From the cell containing the given text, extract its center point as [X, Y] coordinate. 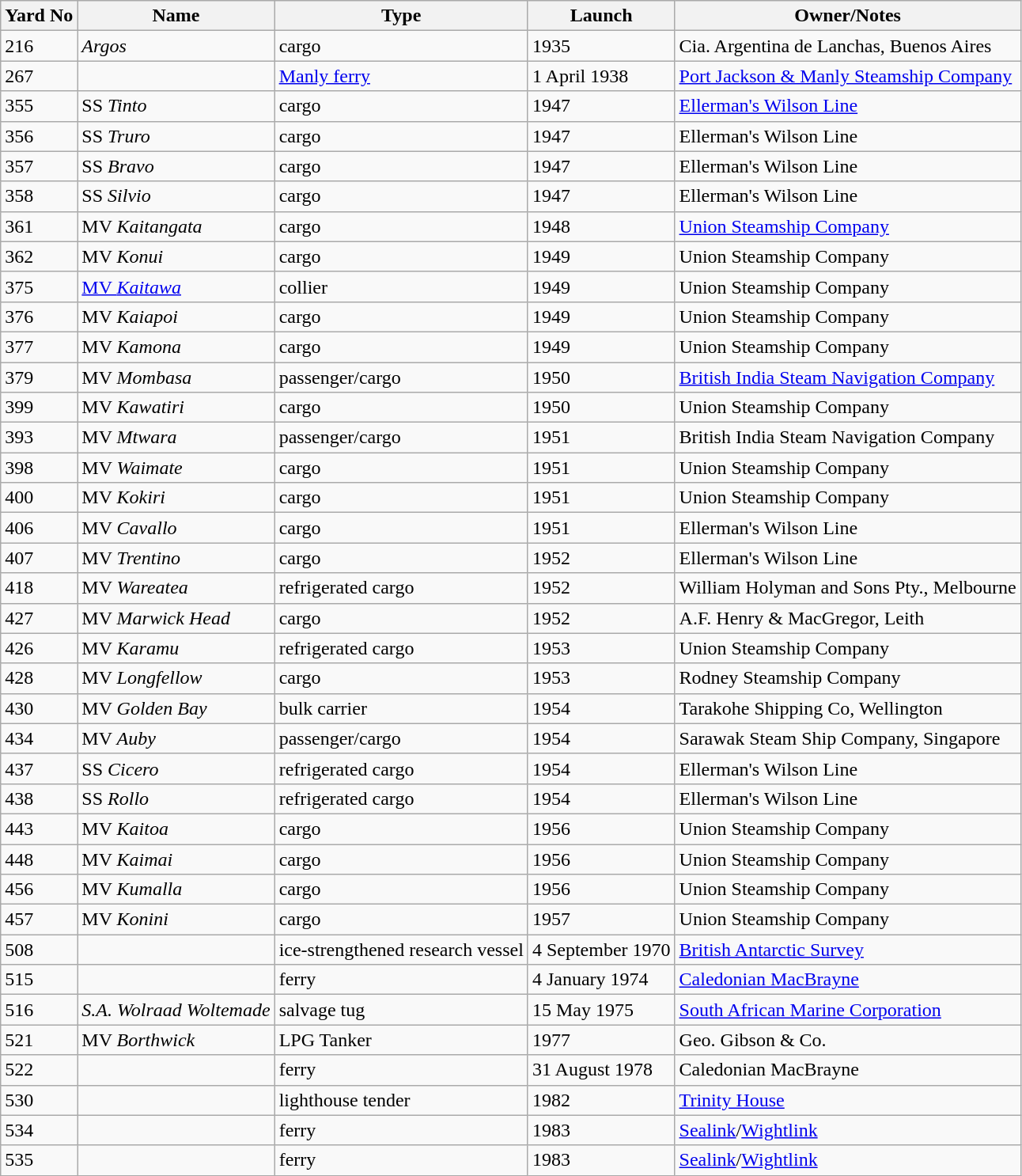
MV Longfellow [176, 678]
4 September 1970 [601, 950]
430 [40, 708]
361 [40, 226]
376 [40, 317]
A.F. Henry & MacGregor, Leith [848, 618]
1957 [601, 920]
1948 [601, 226]
535 [40, 1160]
522 [40, 1070]
British Antarctic Survey [848, 950]
MV Konini [176, 920]
434 [40, 738]
15 May 1975 [601, 1010]
Geo. Gibson & Co. [848, 1040]
MV Mombasa [176, 377]
457 [40, 920]
508 [40, 950]
MV Kumalla [176, 890]
Argos [176, 46]
MV Kaitangata [176, 226]
MV Golden Bay [176, 708]
MV Kaitoa [176, 829]
362 [40, 256]
400 [40, 498]
MV Wareatea [176, 588]
South African Marine Corporation [848, 1010]
MV Kaitawa [176, 286]
427 [40, 618]
SS Cicero [176, 768]
MV Borthwick [176, 1040]
1977 [601, 1040]
MV Karamu [176, 648]
MV Marwick Head [176, 618]
Cia. Argentina de Lanchas, Buenos Aires [848, 46]
407 [40, 558]
MV Kokiri [176, 498]
428 [40, 678]
357 [40, 166]
356 [40, 136]
534 [40, 1130]
Owner/Notes [848, 16]
Name [176, 16]
515 [40, 980]
438 [40, 799]
406 [40, 528]
Trinity House [848, 1100]
216 [40, 46]
355 [40, 106]
salvage tug [401, 1010]
MV Mtwara [176, 438]
521 [40, 1040]
530 [40, 1100]
MV Waimate [176, 468]
SS Silvio [176, 196]
lighthouse tender [401, 1100]
MV Kaiapoi [176, 317]
1982 [601, 1100]
SS Rollo [176, 799]
398 [40, 468]
MV Cavallo [176, 528]
MV Konui [176, 256]
Tarakohe Shipping Co, Wellington [848, 708]
399 [40, 408]
448 [40, 859]
MV Kamona [176, 347]
1 April 1938 [601, 76]
379 [40, 377]
Manly ferry [401, 76]
31 August 1978 [601, 1070]
Sarawak Steam Ship Company, Singapore [848, 738]
S.A. Wolraad Woltemade [176, 1010]
443 [40, 829]
Rodney Steamship Company [848, 678]
Port Jackson & Manly Steamship Company [848, 76]
4 January 1974 [601, 980]
SS Truro [176, 136]
Type [401, 16]
393 [40, 438]
MV Trentino [176, 558]
MV Kawatiri [176, 408]
437 [40, 768]
1935 [601, 46]
267 [40, 76]
MV Kaimai [176, 859]
ice-strengthened research vessel [401, 950]
418 [40, 588]
Yard No [40, 16]
William Holyman and Sons Pty., Melbourne [848, 588]
SS Bravo [176, 166]
SS Tinto [176, 106]
MV Auby [176, 738]
bulk carrier [401, 708]
LPG Tanker [401, 1040]
Launch [601, 16]
375 [40, 286]
456 [40, 890]
358 [40, 196]
377 [40, 347]
516 [40, 1010]
collier [401, 286]
426 [40, 648]
